Provide the [x, y] coordinate of the cell's center where the given text is located.  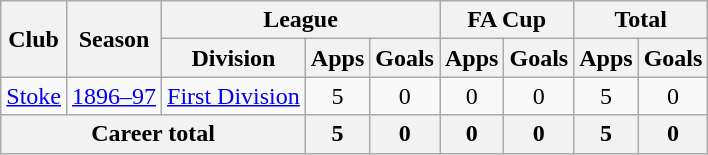
Career total [154, 134]
1896–97 [114, 96]
First Division [234, 96]
Total [641, 20]
Stoke [34, 96]
Club [34, 39]
League [301, 20]
Season [114, 39]
FA Cup [507, 20]
Division [234, 58]
